Provide the [x, y] coordinate of the cell's center where the given text is located.  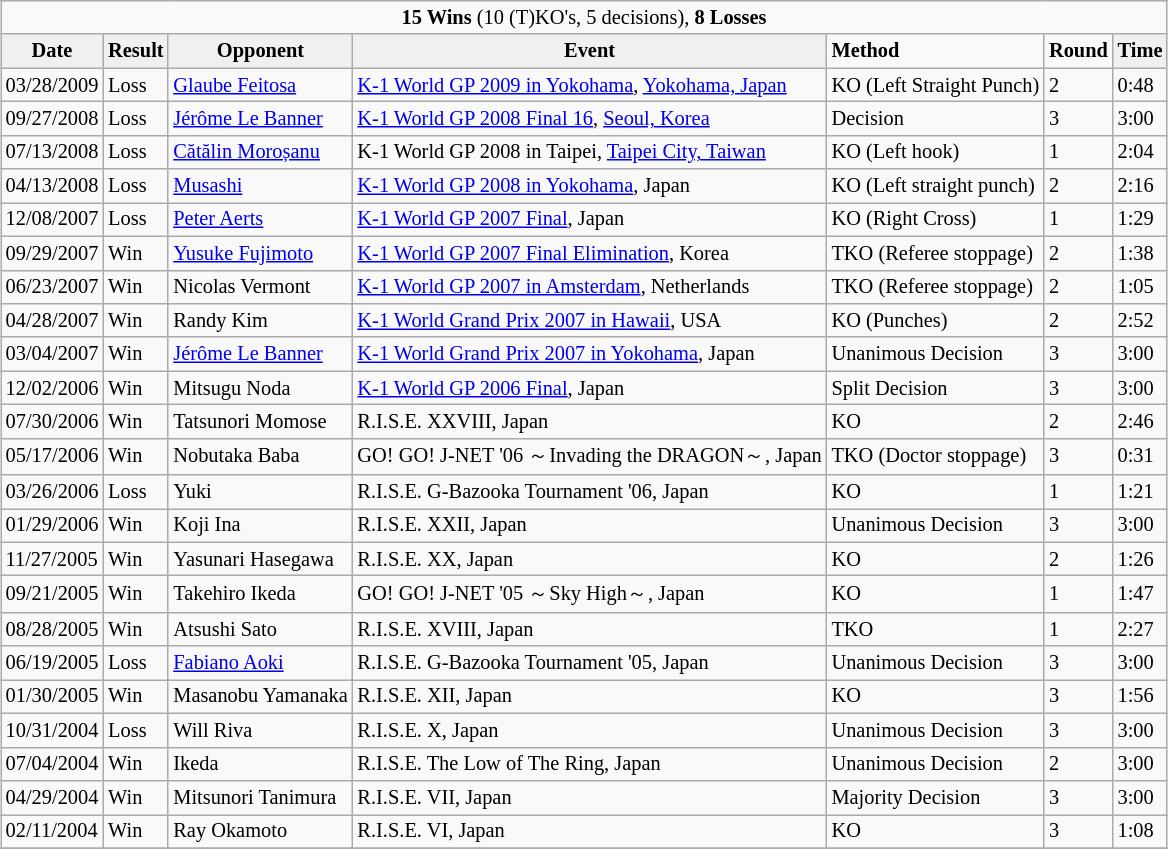
R.I.S.E. VII, Japan [590, 798]
04/13/2008 [52, 186]
09/29/2007 [52, 253]
1:21 [1140, 492]
Split Decision [936, 388]
06/23/2007 [52, 287]
R.I.S.E. XII, Japan [590, 697]
1:08 [1140, 831]
R.I.S.E. X, Japan [590, 731]
K-1 World Grand Prix 2007 in Yokohama, Japan [590, 354]
KO (Left straight punch) [936, 186]
KO (Right Cross) [936, 220]
Will Riva [260, 731]
01/29/2006 [52, 526]
Opponent [260, 51]
R.I.S.E. XX, Japan [590, 559]
2:16 [1140, 186]
Masanobu Yamanaka [260, 697]
Ray Okamoto [260, 831]
Mitsunori Tanimura [260, 798]
07/30/2006 [52, 422]
R.I.S.E. XVIII, Japan [590, 630]
Result [136, 51]
07/13/2008 [52, 152]
TKO [936, 630]
K-1 World GP 2006 Final, Japan [590, 388]
1:47 [1140, 594]
2:46 [1140, 422]
R.I.S.E. XXII, Japan [590, 526]
03/28/2009 [52, 85]
11/27/2005 [52, 559]
Yasunari Hasegawa [260, 559]
KO (Punches) [936, 321]
R.I.S.E. G-Bazooka Tournament '05, Japan [590, 663]
K-1 World GP 2008 in Taipei, Taipei City, Taiwan [590, 152]
TKO (Doctor stoppage) [936, 456]
K-1 World GP 2009 in Yokohama, Yokohama, Japan [590, 85]
1:26 [1140, 559]
GO! GO! J-NET '05 ～Sky High～, Japan [590, 594]
04/29/2004 [52, 798]
01/30/2005 [52, 697]
Majority Decision [936, 798]
Atsushi Sato [260, 630]
1:05 [1140, 287]
02/11/2004 [52, 831]
12/02/2006 [52, 388]
Nicolas Vermont [260, 287]
Glaube Feitosa [260, 85]
Peter Aerts [260, 220]
Takehiro Ikeda [260, 594]
Mitsugu Noda [260, 388]
Cătălin Moroșanu [260, 152]
Decision [936, 119]
Round [1078, 51]
K-1 World GP 2008 Final 16, Seoul, Korea [590, 119]
10/31/2004 [52, 731]
R.I.S.E. VI, Japan [590, 831]
K-1 World GP 2008 in Yokohama, Japan [590, 186]
09/27/2008 [52, 119]
1:38 [1140, 253]
2:04 [1140, 152]
1:29 [1140, 220]
08/28/2005 [52, 630]
Date [52, 51]
Method [936, 51]
2:27 [1140, 630]
Musashi [260, 186]
15 Wins (10 (T)KO's, 5 decisions), 8 Losses [584, 18]
Randy Kim [260, 321]
12/08/2007 [52, 220]
Yuki [260, 492]
05/17/2006 [52, 456]
06/19/2005 [52, 663]
2:52 [1140, 321]
1:56 [1140, 697]
Yusuke Fujimoto [260, 253]
R.I.S.E. The Low of The Ring, Japan [590, 764]
07/04/2004 [52, 764]
K-1 World GP 2007 in Amsterdam, Netherlands [590, 287]
K-1 World GP 2007 Final, Japan [590, 220]
Fabiano Aoki [260, 663]
K-1 World Grand Prix 2007 in Hawaii, USA [590, 321]
GO! GO! J-NET '06 ～Invading the DRAGON～, Japan [590, 456]
K-1 World GP 2007 Final Elimination, Korea [590, 253]
04/28/2007 [52, 321]
Tatsunori Momose [260, 422]
Nobutaka Baba [260, 456]
KO (Left hook) [936, 152]
Ikeda [260, 764]
Time [1140, 51]
0:31 [1140, 456]
0:48 [1140, 85]
Koji Ina [260, 526]
R.I.S.E. G-Bazooka Tournament '06, Japan [590, 492]
03/04/2007 [52, 354]
09/21/2005 [52, 594]
Event [590, 51]
KO (Left Straight Punch) [936, 85]
R.I.S.E. XXVIII, Japan [590, 422]
03/26/2006 [52, 492]
